Return [x, y] of the center of cell containing provided text 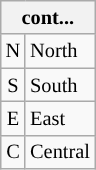
C [13, 152]
South [60, 85]
Central [60, 152]
N [13, 51]
East [60, 118]
North [60, 51]
cont... [48, 17]
E [13, 118]
S [13, 85]
